Extract the [X, Y] coordinate from the center of the cell holding the provided text.  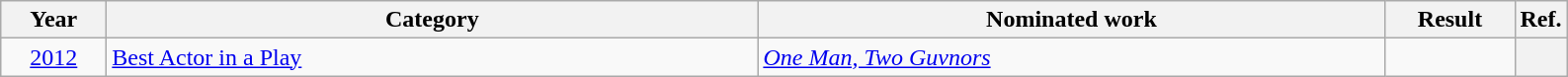
One Man, Two Guvnors [1071, 57]
Year [53, 20]
Category [433, 20]
Best Actor in a Play [433, 57]
Result [1450, 20]
Ref. [1541, 20]
2012 [53, 57]
Nominated work [1071, 20]
